For the text-containing cell, return its midpoint in [X, Y] coordinate format. 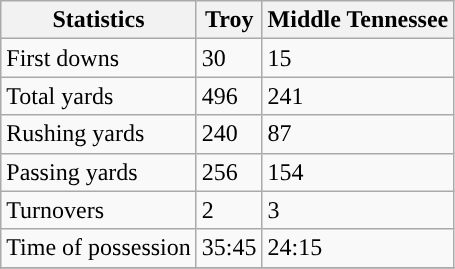
87 [358, 134]
Troy [229, 20]
Turnovers [99, 210]
Rushing yards [99, 134]
30 [229, 58]
496 [229, 96]
241 [358, 96]
Time of possession [99, 248]
Passing yards [99, 172]
256 [229, 172]
3 [358, 210]
First downs [99, 58]
240 [229, 134]
2 [229, 210]
35:45 [229, 248]
Middle Tennessee [358, 20]
24:15 [358, 248]
Statistics [99, 20]
154 [358, 172]
15 [358, 58]
Total yards [99, 96]
